Output the [X, Y] coordinate of the center of the cell containing the given text.  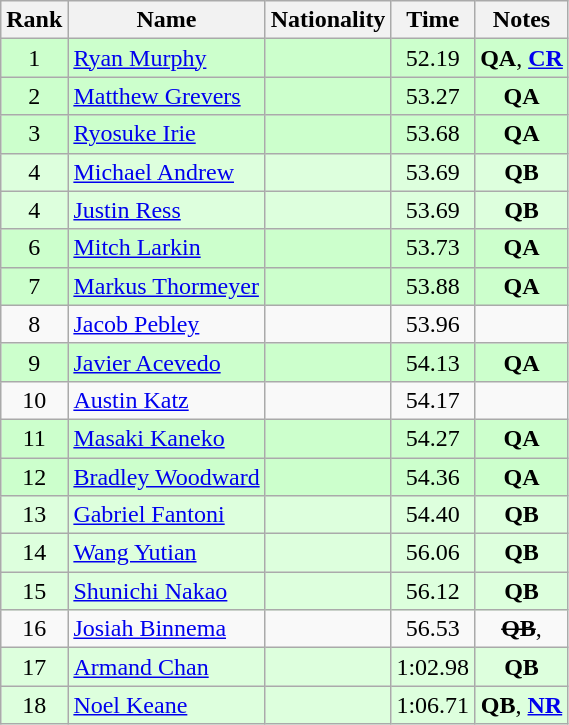
8 [34, 324]
56.53 [433, 629]
Armand Chan [166, 667]
53.73 [433, 248]
Wang Yutian [166, 553]
Masaki Kaneko [166, 438]
7 [34, 286]
54.27 [433, 438]
11 [34, 438]
Michael Andrew [166, 172]
14 [34, 553]
QB, [522, 629]
54.36 [433, 477]
17 [34, 667]
53.27 [433, 96]
1:02.98 [433, 667]
QB, NR [522, 705]
54.40 [433, 515]
53.88 [433, 286]
56.06 [433, 553]
54.17 [433, 400]
15 [34, 591]
Mitch Larkin [166, 248]
54.13 [433, 362]
53.68 [433, 134]
Name [166, 20]
9 [34, 362]
56.12 [433, 591]
1 [34, 58]
Jacob Pebley [166, 324]
Javier Acevedo [166, 362]
52.19 [433, 58]
12 [34, 477]
Austin Katz [166, 400]
Rank [34, 20]
Gabriel Fantoni [166, 515]
Noel Keane [166, 705]
Nationality [328, 20]
Markus Thormeyer [166, 286]
Shunichi Nakao [166, 591]
Matthew Grevers [166, 96]
6 [34, 248]
Notes [522, 20]
2 [34, 96]
Ryan Murphy [166, 58]
10 [34, 400]
13 [34, 515]
18 [34, 705]
53.96 [433, 324]
Josiah Binnema [166, 629]
16 [34, 629]
Justin Ress [166, 210]
QA, CR [522, 58]
Ryosuke Irie [166, 134]
Time [433, 20]
Bradley Woodward [166, 477]
1:06.71 [433, 705]
3 [34, 134]
